Determine the (X, Y) coordinate at the center of the cell enclosing the given text.  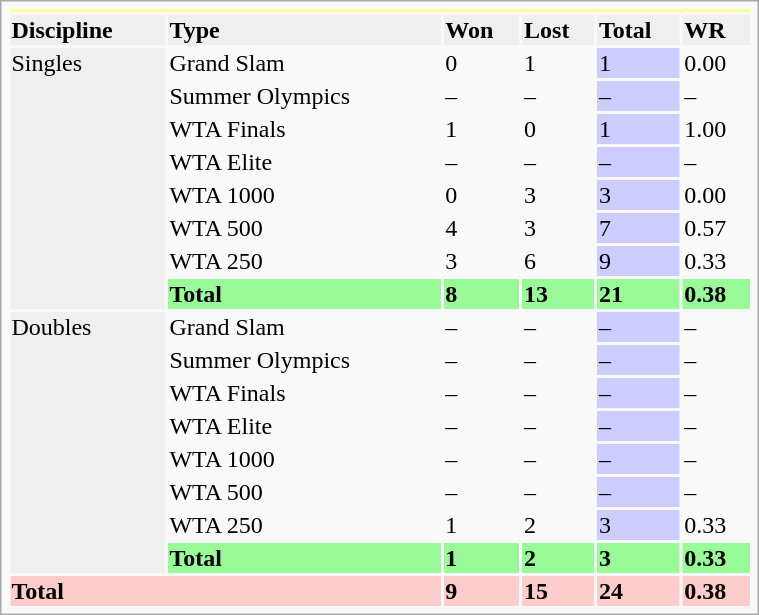
21 (638, 294)
4 (482, 228)
15 (559, 591)
6 (559, 261)
Doubles (88, 442)
0.57 (716, 228)
13 (559, 294)
24 (638, 591)
Won (482, 30)
Lost (559, 30)
Discipline (88, 30)
1.00 (716, 129)
WR (716, 30)
8 (482, 294)
7 (638, 228)
Singles (88, 178)
Type (304, 30)
